Find where the given text appears and provide that cell's center as (X, Y) coordinate. 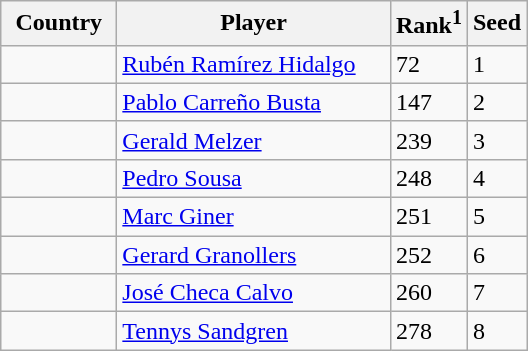
1 (496, 64)
4 (496, 178)
Gerald Melzer (254, 140)
251 (428, 217)
Gerard Granollers (254, 255)
248 (428, 178)
147 (428, 102)
Player (254, 24)
8 (496, 331)
Marc Giner (254, 217)
260 (428, 293)
6 (496, 255)
Pablo Carreño Busta (254, 102)
Pedro Sousa (254, 178)
Rubén Ramírez Hidalgo (254, 64)
Country (59, 24)
5 (496, 217)
Seed (496, 24)
José Checa Calvo (254, 293)
239 (428, 140)
278 (428, 331)
252 (428, 255)
Tennys Sandgren (254, 331)
Rank1 (428, 24)
2 (496, 102)
7 (496, 293)
3 (496, 140)
72 (428, 64)
